Detect which cell encompasses the target text, then output its (x, y) center coordinate. 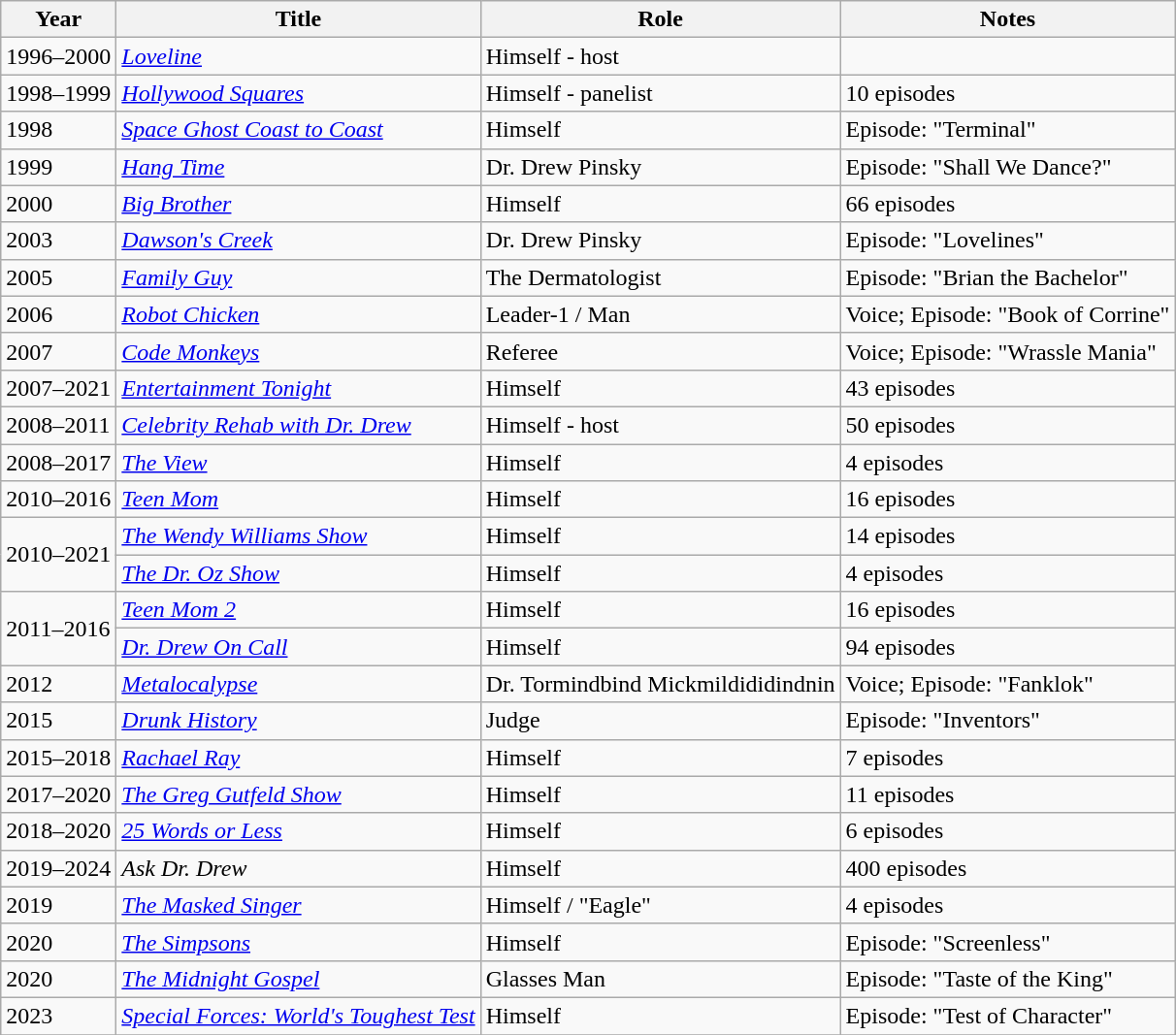
2005 (58, 277)
Episode: "Inventors" (1007, 721)
2010–2021 (58, 555)
Loveline (299, 56)
Episode: "Screenless" (1007, 942)
66 episodes (1007, 204)
2006 (58, 314)
1998–1999 (58, 93)
Episode: "Taste of the King" (1007, 979)
6 episodes (1007, 831)
Episode: "Lovelines" (1007, 241)
The Midnight Gospel (299, 979)
Himself - panelist (660, 93)
Rachael Ray (299, 758)
1996–2000 (58, 56)
Teen Mom 2 (299, 610)
2007–2021 (58, 388)
2011–2016 (58, 629)
Celebrity Rehab with Dr. Drew (299, 425)
Notes (1007, 19)
Hang Time (299, 167)
Leader-1 / Man (660, 314)
2008–2011 (58, 425)
Voice; Episode: "Fanklok" (1007, 684)
25 Words or Less (299, 831)
1999 (58, 167)
2019 (58, 905)
2003 (58, 241)
Title (299, 19)
Ask Dr. Drew (299, 868)
The Dr. Oz Show (299, 573)
7 episodes (1007, 758)
50 episodes (1007, 425)
Dawson's Creek (299, 241)
Referee (660, 351)
2008–2017 (58, 463)
Judge (660, 721)
Space Ghost Coast to Coast (299, 130)
2000 (58, 204)
Dr. Tormindbind Mickmildididindnin (660, 684)
The Wendy Williams Show (299, 536)
2018–2020 (58, 831)
Drunk History (299, 721)
11 episodes (1007, 794)
Special Forces: World's Toughest Test (299, 1016)
Episode: "Terminal" (1007, 130)
Hollywood Squares (299, 93)
Role (660, 19)
The Simpsons (299, 942)
Voice; Episode: "Book of Corrine" (1007, 314)
2012 (58, 684)
Entertainment Tonight (299, 388)
2017–2020 (58, 794)
Episode: "Shall We Dance?" (1007, 167)
2019–2024 (58, 868)
10 episodes (1007, 93)
The View (299, 463)
2010–2016 (58, 500)
2023 (58, 1016)
Teen Mom (299, 500)
Dr. Drew On Call (299, 647)
Family Guy (299, 277)
43 episodes (1007, 388)
Episode: "Brian the Bachelor" (1007, 277)
The Greg Gutfeld Show (299, 794)
2015–2018 (58, 758)
Glasses Man (660, 979)
2015 (58, 721)
Voice; Episode: "Wrassle Mania" (1007, 351)
Code Monkeys (299, 351)
Episode: "Test of Character" (1007, 1016)
Metalocalypse (299, 684)
Big Brother (299, 204)
Year (58, 19)
94 episodes (1007, 647)
400 episodes (1007, 868)
Robot Chicken (299, 314)
14 episodes (1007, 536)
The Dermatologist (660, 277)
Himself / "Eagle" (660, 905)
The Masked Singer (299, 905)
1998 (58, 130)
2007 (58, 351)
